For the text-containing cell, return its midpoint in [X, Y] coordinate format. 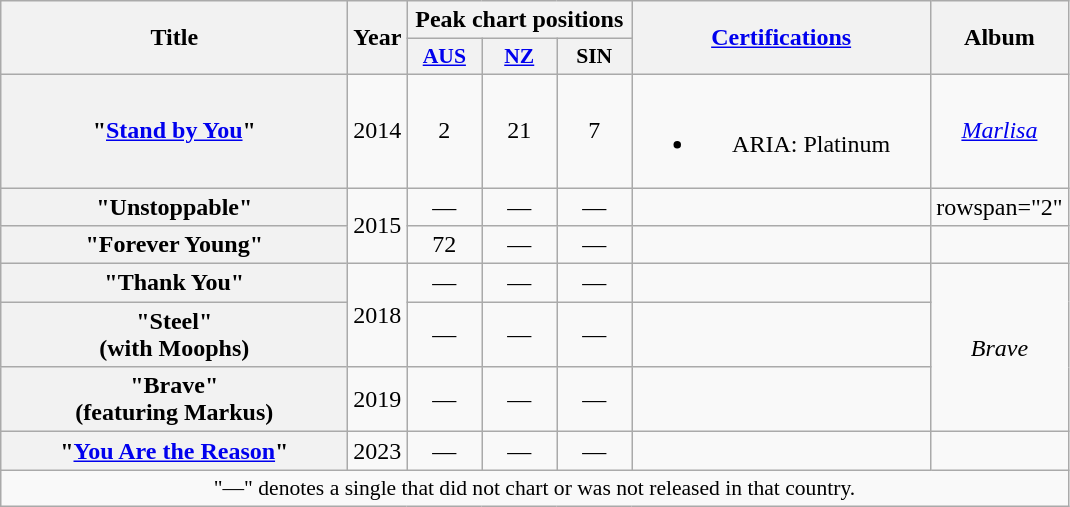
"Brave" (featuring Markus) [174, 400]
"You Are the Reason" [174, 451]
Year [378, 38]
rowspan="2" [1000, 207]
2 [444, 130]
Title [174, 38]
Peak chart positions [520, 20]
Brave [1000, 348]
"—" denotes a single that did not chart or was not released in that country. [534, 488]
NZ [520, 57]
"Forever Young" [174, 245]
"Steel" (with Moophs) [174, 334]
"Thank You" [174, 283]
ARIA: Platinum [782, 130]
72 [444, 245]
"Unstoppable" [174, 207]
2014 [378, 130]
2018 [378, 316]
Certifications [782, 38]
2019 [378, 400]
7 [594, 130]
2015 [378, 226]
21 [520, 130]
SIN [594, 57]
Album [1000, 38]
Marlisa [1000, 130]
AUS [444, 57]
"Stand by You" [174, 130]
2023 [378, 451]
